Provide the (x, y) coordinate of the cell's center where the given text is located.  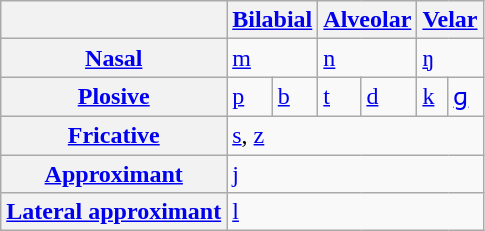
Approximant (114, 173)
Lateral approximant (114, 212)
Nasal (114, 58)
d (389, 97)
n (368, 58)
s, z (355, 135)
Plosive (114, 97)
ɡ (466, 97)
m (272, 58)
Alveolar (368, 20)
t (340, 97)
Bilabial (272, 20)
Velar (450, 20)
Fricative (114, 135)
ŋ (450, 58)
b (295, 97)
k (432, 97)
p (250, 97)
l (355, 212)
j (355, 173)
